Find where the given text appears and provide that cell's center as (x, y) coordinate. 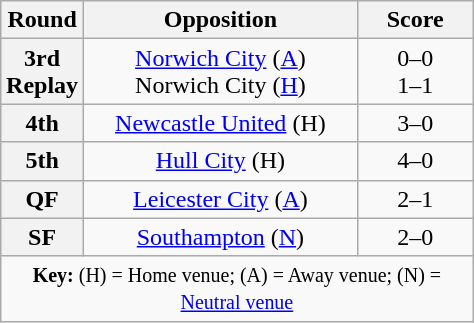
Southampton (N) (221, 237)
3–0 (415, 123)
4th (42, 123)
3rdReplay (42, 72)
Norwich City (A)Norwich City (H) (221, 72)
2–1 (415, 199)
Score (415, 20)
Leicester City (A) (221, 199)
Key: (H) = Home venue; (A) = Away venue; (N) = Neutral venue (238, 288)
SF (42, 237)
Round (42, 20)
Newcastle United (H) (221, 123)
0–01–1 (415, 72)
4–0 (415, 161)
Hull City (H) (221, 161)
2–0 (415, 237)
QF (42, 199)
5th (42, 161)
Opposition (221, 20)
